Search for the cell housing the specified text and yield its (x, y) center coordinate. 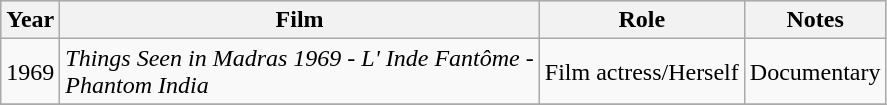
Film actress/Herself (642, 72)
Notes (815, 20)
Documentary (815, 72)
Film (300, 20)
Role (642, 20)
1969 (30, 72)
Things Seen in Madras 1969 - L' Inde Fantôme - Phantom India (300, 72)
Year (30, 20)
